For the text-containing cell, return its midpoint in (X, Y) coordinate format. 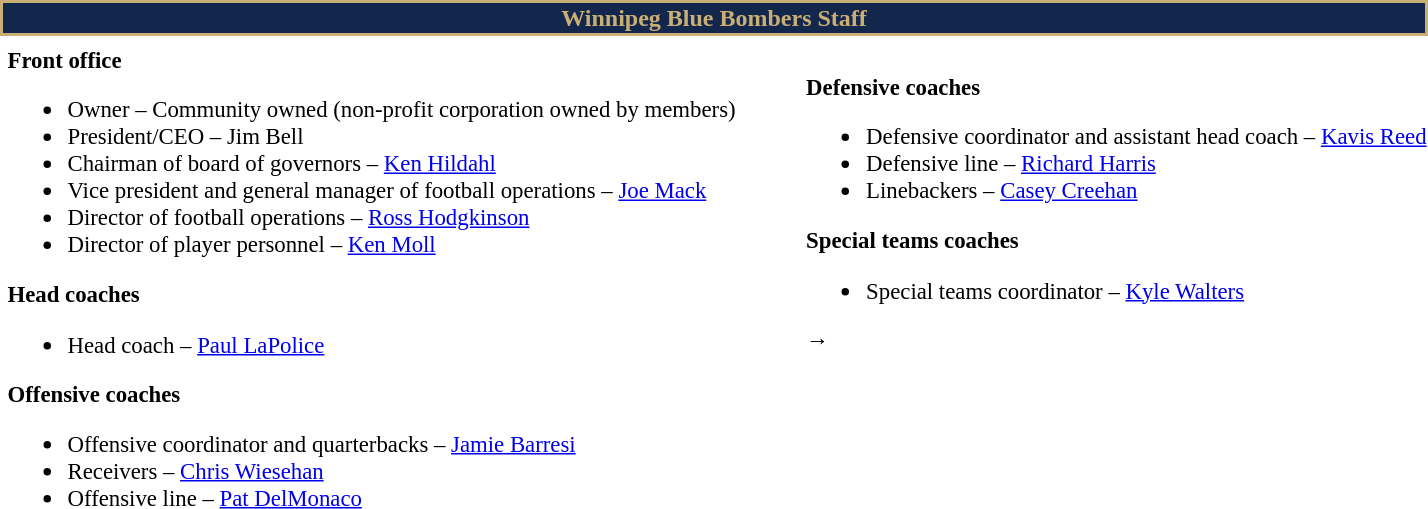
Winnipeg Blue Bombers Staff (714, 18)
